Return (x, y) of the center of cell containing provided text 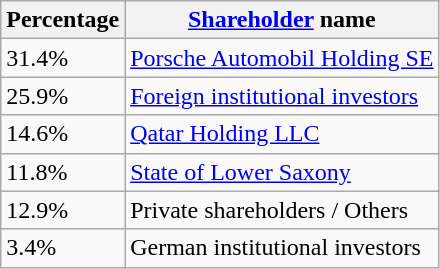
Shareholder name (282, 20)
31.4% (63, 58)
Porsche Automobil Holding SE (282, 58)
Foreign institutional investors (282, 96)
State of Lower Saxony (282, 172)
11.8% (63, 172)
German institutional investors (282, 248)
Private shareholders / Others (282, 210)
14.6% (63, 134)
Percentage (63, 20)
12.9% (63, 210)
Qatar Holding LLC (282, 134)
3.4% (63, 248)
25.9% (63, 96)
